Return the [x, y] coordinate for the center point of the cell that contains the specified text.  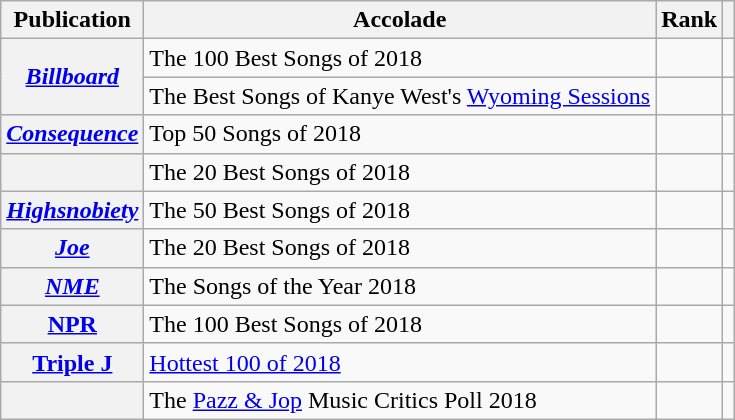
The Best Songs of Kanye West's Wyoming Sessions [400, 96]
Highsnobiety [72, 210]
Joe [72, 248]
Rank [690, 20]
NME [72, 286]
Billboard [72, 77]
The Pazz & Jop Music Critics Poll 2018 [400, 400]
Consequence [72, 134]
Triple J [72, 362]
Accolade [400, 20]
NPR [72, 324]
Top 50 Songs of 2018 [400, 134]
The Songs of the Year 2018 [400, 286]
Publication [72, 20]
The 50 Best Songs of 2018 [400, 210]
Hottest 100 of 2018 [400, 362]
